Find where the given text appears and provide that cell's center as (x, y) coordinate. 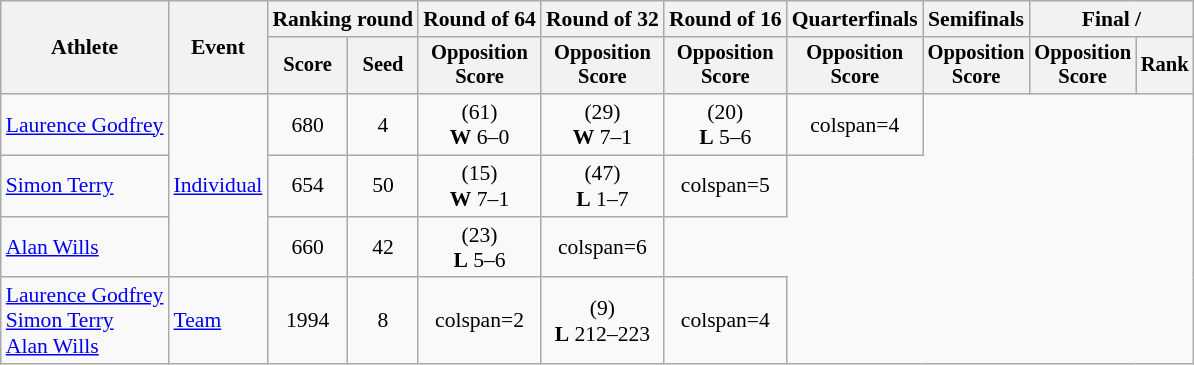
8 (383, 322)
colspan=2 (480, 322)
Alan Wills (85, 248)
1994 (308, 322)
Team (218, 322)
Round of 16 (726, 19)
680 (308, 124)
660 (308, 248)
42 (383, 248)
(20)L 5–6 (726, 124)
(47)L 1–7 (602, 186)
Individual (218, 186)
50 (383, 186)
(15)W 7–1 (480, 186)
Rank (1165, 66)
4 (383, 124)
Event (218, 48)
Score (308, 66)
colspan=5 (726, 186)
654 (308, 186)
(9)L 212–223 (602, 322)
(61)W 6–0 (480, 124)
Laurence Godfrey (85, 124)
(23)L 5–6 (480, 248)
(29)W 7–1 (602, 124)
Final / (1111, 19)
Seed (383, 66)
Quarterfinals (855, 19)
Round of 32 (602, 19)
Ranking round (342, 19)
Semifinals (976, 19)
colspan=6 (602, 248)
Round of 64 (480, 19)
Athlete (85, 48)
Simon Terry (85, 186)
Laurence GodfreySimon TerryAlan Wills (85, 322)
